From the cell containing the given text, extract its center point as [x, y] coordinate. 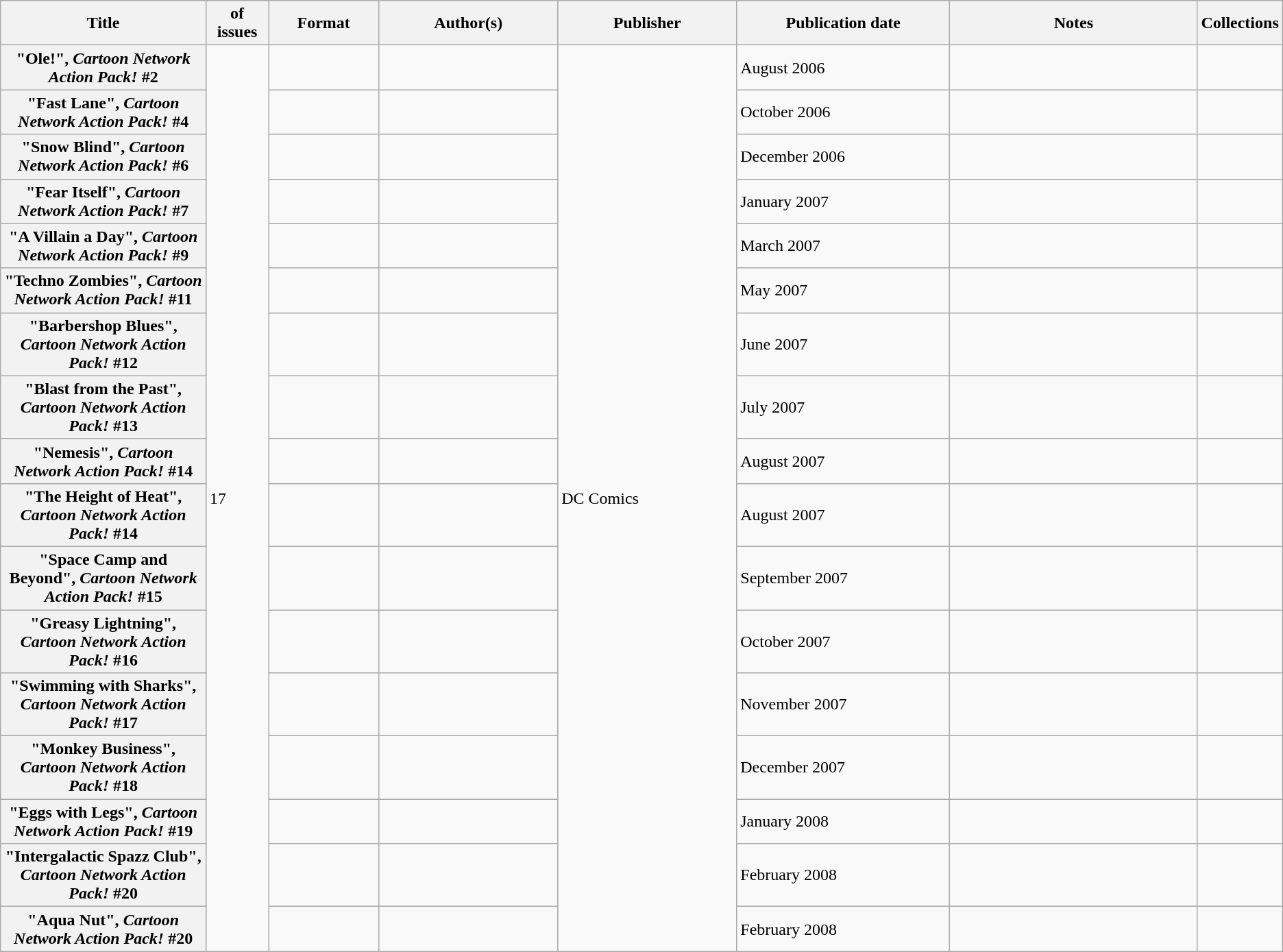
December 2006 [843, 156]
Title [103, 23]
"Nemesis", Cartoon Network Action Pack! #14 [103, 461]
January 2007 [843, 202]
August 2006 [843, 67]
"Monkey Business", Cartoon Network Action Pack! #18 [103, 768]
17 [237, 498]
Collections [1240, 23]
"Barbershop Blues", Cartoon Network Action Pack! #12 [103, 344]
"A Villain a Day", Cartoon Network Action Pack! #9 [103, 245]
June 2007 [843, 344]
Notes [1073, 23]
Format [323, 23]
DC Comics [647, 498]
"Fear Itself", Cartoon Network Action Pack! #7 [103, 202]
"Greasy Lightning", Cartoon Network Action Pack! #16 [103, 642]
"Ole!", Cartoon Network Action Pack! #2 [103, 67]
September 2007 [843, 578]
"Eggs with Legs", Cartoon Network Action Pack! #19 [103, 821]
Publication date [843, 23]
November 2007 [843, 705]
"Blast from the Past", Cartoon Network Action Pack! #13 [103, 407]
March 2007 [843, 245]
December 2007 [843, 768]
January 2008 [843, 821]
"Intergalactic Spazz Club", Cartoon Network Action Pack! #20 [103, 875]
"Swimming with Sharks", Cartoon Network Action Pack! #17 [103, 705]
Publisher [647, 23]
July 2007 [843, 407]
"Aqua Nut", Cartoon Network Action Pack! #20 [103, 929]
of issues [237, 23]
"Fast Lane", Cartoon Network Action Pack! #4 [103, 112]
"Space Camp and Beyond", Cartoon Network Action Pack! #15 [103, 578]
"The Height of Heat", Cartoon Network Action Pack! #14 [103, 515]
"Techno Zombies", Cartoon Network Action Pack! #11 [103, 291]
October 2006 [843, 112]
"Snow Blind", Cartoon Network Action Pack! #6 [103, 156]
October 2007 [843, 642]
May 2007 [843, 291]
Author(s) [469, 23]
